Capture the cell that displays the provided text and extract its (x, y) central coordinate. 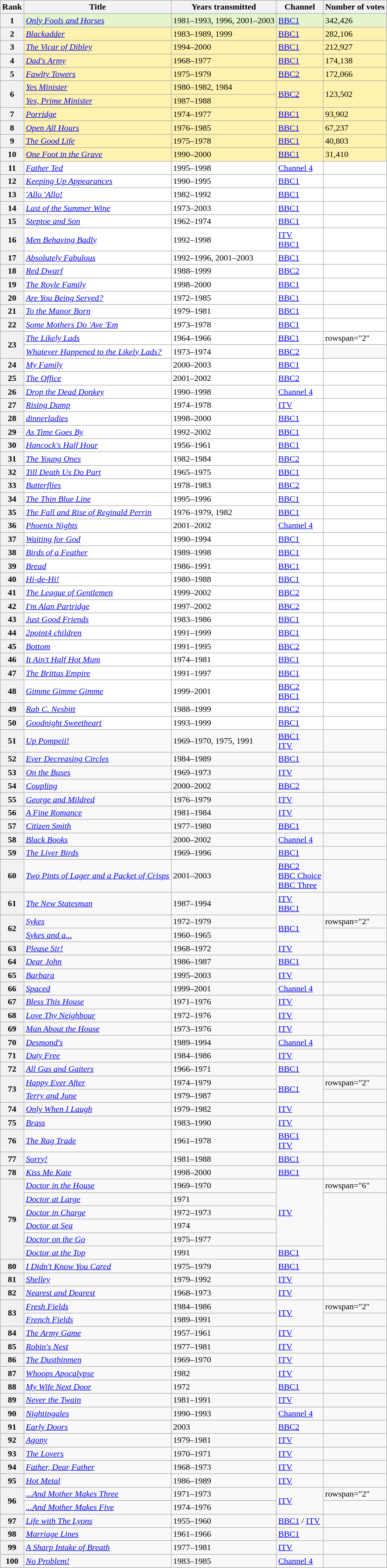
Coupling (98, 786)
1990–1994 (224, 539)
Please Sir! (98, 948)
Whoops Apocalypse (98, 1373)
Dad's Army (98, 61)
10 (12, 154)
1977–1980 (224, 826)
21 (12, 311)
1971–1976 (224, 1002)
1989–1998 (224, 552)
14 (12, 208)
1980–1988 (224, 579)
1986–1989 (224, 1480)
1974 (224, 1226)
A Sharp Intake of Breath (98, 1548)
1991–1997 (224, 673)
1986–1987 (224, 962)
1979–1987 (224, 1096)
2 (12, 34)
73 (12, 1089)
dinnerladies (98, 419)
54 (12, 786)
29 (12, 432)
1976–1985 (224, 127)
Gimme Gimme Gimme (98, 691)
1990–1993 (224, 1413)
1989–1994 (224, 1042)
Title (98, 7)
1972–1985 (224, 298)
3 (12, 47)
62 (12, 928)
43 (12, 620)
1975–1977 (224, 1239)
Only When I Laugh (98, 1109)
1995–2003 (224, 975)
The Royle Family (98, 284)
The Liver Birds (98, 853)
BBC1 / ITV (300, 1520)
The Good Life (98, 141)
1969–1970, 1975, 1991 (224, 741)
1969–1973 (224, 772)
The League of Gentlemen (98, 592)
Keeping Up Appearances (98, 181)
1983–1986 (224, 620)
1974–1977 (224, 114)
Bottom (98, 646)
Hot Metal (98, 1480)
rowspan="6" (355, 1186)
BBC2 BBC Choice BBC Three (300, 876)
15 (12, 221)
35 (12, 512)
38 (12, 552)
Yes Minister (98, 87)
1990–1995 (224, 181)
1993–1999 (224, 723)
1987–1988 (224, 101)
1990–1998 (224, 392)
Robin's Nest (98, 1347)
85 (12, 1347)
Phoenix Nights (98, 526)
47 (12, 673)
1999–2002 (224, 592)
59 (12, 853)
13 (12, 195)
One Foot in the Grave (98, 154)
Ever Decreasing Circles (98, 759)
1979–1992 (224, 1279)
1972 (224, 1387)
1992–1996, 2001–2003 (224, 258)
1973–1978 (224, 325)
Hancock's Half Hour (98, 445)
8 (12, 127)
1991–1995 (224, 646)
40 (12, 579)
1973–2003 (224, 208)
Doctor at Sea (98, 1226)
17 (12, 258)
25 (12, 378)
1970–1971 (224, 1454)
Fawlty Towers (98, 74)
1980–1982, 1984 (224, 87)
24 (12, 365)
The Thin Blue Line (98, 499)
I Didn't Know You Cared (98, 1266)
44 (12, 633)
1957–1961 (224, 1333)
56 (12, 813)
84 (12, 1333)
Rab C. Nesbitt (98, 709)
Just Good Friends (98, 620)
1995–1998 (224, 168)
123,502 (355, 94)
Fresh Fields (98, 1306)
Man About the House (98, 1029)
Sykes (98, 922)
ITVBBC1 (300, 903)
Years transmitted (224, 7)
41 (12, 592)
86 (12, 1360)
4 (12, 61)
82 (12, 1293)
Steptoe and Son (98, 221)
57 (12, 826)
Sykes and a... (98, 935)
83 (12, 1313)
Barbara (98, 975)
1983–1990 (224, 1123)
1974–1981 (224, 660)
282,106 (355, 34)
Citizen Smith (98, 826)
The Vicar of Dibley (98, 47)
87 (12, 1373)
Father Ted (98, 168)
Early Doors (98, 1427)
1987–1994 (224, 903)
Nightingales (98, 1413)
23 (12, 345)
Dear John (98, 962)
Bread (98, 566)
1969–1996 (224, 853)
69 (12, 1029)
Till Death Us Do Part (98, 472)
2point4 children (98, 633)
1961–1978 (224, 1141)
Red Dwarf (98, 271)
11 (12, 168)
Bless This House (98, 1002)
70 (12, 1042)
16 (12, 239)
27 (12, 405)
The Brittas Empire (98, 673)
55 (12, 799)
19 (12, 284)
30 (12, 445)
61 (12, 903)
1978–1983 (224, 485)
94 (12, 1467)
Marriage Lines (98, 1534)
The Young Ones (98, 459)
Absolutely Fabulous (98, 258)
Two Pints of Lager and a Packet of Crisps (98, 876)
Terry and June (98, 1096)
5 (12, 74)
67 (12, 1002)
52 (12, 759)
Doctor at Large (98, 1199)
All Gas and Gaiters (98, 1069)
1989–1991 (224, 1320)
33 (12, 485)
My Family (98, 365)
92 (12, 1440)
1972–1979 (224, 922)
1981–1991 (224, 1400)
Are You Being Served? (98, 298)
1955–1960 (224, 1520)
42 (12, 606)
Shelley (98, 1279)
174,138 (355, 61)
49 (12, 709)
1991–1999 (224, 633)
Father, Dear Father (98, 1467)
76 (12, 1141)
'Allo 'Allo! (98, 195)
1992–1998 (224, 239)
1975–1978 (224, 141)
1973–1974 (224, 351)
18 (12, 271)
Drop the Dead Donkey (98, 392)
Agony (98, 1440)
98 (12, 1534)
1956–1961 (224, 445)
Spaced (98, 989)
74 (12, 1109)
77 (12, 1159)
89 (12, 1400)
1960–1965 (224, 935)
1981–1984 (224, 813)
60 (12, 876)
2003 (224, 1427)
1986–1991 (224, 566)
My Wife Next Door (98, 1387)
Black Books (98, 840)
1972–1973 (224, 1212)
Yes, Prime Minister (98, 101)
Men Behaving Badly (98, 239)
1976–1979, 1982 (224, 512)
1974–1978 (224, 405)
1962–1974 (224, 221)
1974–1979 (224, 1083)
1994–2000 (224, 47)
6 (12, 94)
Sorry! (98, 1159)
1968–1972 (224, 948)
37 (12, 539)
Doctor on the Go (98, 1239)
BBC1 ITV (300, 1141)
50 (12, 723)
French Fields (98, 1320)
The Office (98, 378)
On the Buses (98, 772)
99 (12, 1548)
32 (12, 472)
1997–2002 (224, 606)
97 (12, 1520)
Hi-de-Hi! (98, 579)
Nearest and Dearest (98, 1293)
1966–1971 (224, 1069)
Rising Damp (98, 405)
45 (12, 646)
51 (12, 741)
Waiting for God (98, 539)
64 (12, 962)
96 (12, 1500)
31,410 (355, 154)
1981–1993, 1996, 2001–2003 (224, 20)
34 (12, 499)
The New Statesman (98, 903)
93,902 (355, 114)
1973–1976 (224, 1029)
67,237 (355, 127)
Only Fools and Horses (98, 20)
Birds of a Feather (98, 552)
1979–1982 (224, 1109)
31 (12, 459)
1995–1996 (224, 499)
1971 (224, 1199)
1972–1976 (224, 1015)
212,927 (355, 47)
...And Mother Makes Five (98, 1507)
172,066 (355, 74)
1991 (224, 1253)
1974–1976 (224, 1507)
39 (12, 566)
To the Manor Born (98, 311)
342,426 (355, 20)
1965–1975 (224, 472)
Kiss Me Kate (98, 1172)
20 (12, 298)
Doctor at the Top (98, 1253)
Channel (300, 7)
1983–1989, 1999 (224, 34)
1984–1989 (224, 759)
79 (12, 1219)
66 (12, 989)
1981–1988 (224, 1159)
...And Mother Makes Three (98, 1494)
BBC1ITV (300, 741)
2001–2003 (224, 876)
Brass (98, 1123)
The Likely Lads (98, 338)
1961–1966 (224, 1534)
1 (12, 20)
The Lovers (98, 1454)
90 (12, 1413)
1982–1992 (224, 195)
93 (12, 1454)
The Army Game (98, 1333)
48 (12, 691)
12 (12, 181)
80 (12, 1266)
68 (12, 1015)
Whatever Happened to the Likely Lads? (98, 351)
Never the Twain (98, 1400)
1964–1966 (224, 338)
No Problem! (98, 1561)
Butterflies (98, 485)
Doctor in Charge (98, 1212)
It Ain't Half Hot Mum (98, 660)
Love Thy Neighbour (98, 1015)
9 (12, 141)
100 (12, 1561)
22 (12, 325)
88 (12, 1387)
Desmond's (98, 1042)
Life with The Lyons (98, 1520)
65 (12, 975)
Last of the Summer Wine (98, 208)
ITV BBC1 (300, 239)
Duty Free (98, 1055)
The Rag Trade (98, 1141)
58 (12, 840)
46 (12, 660)
71 (12, 1055)
As Time Goes By (98, 432)
Up Pompeii! (98, 741)
Doctor in the House (98, 1186)
1982 (224, 1373)
28 (12, 419)
91 (12, 1427)
Open All Hours (98, 127)
1968–1977 (224, 61)
BBC2 BBC1 (300, 691)
75 (12, 1123)
81 (12, 1279)
53 (12, 772)
78 (12, 1172)
The Fall and Rise of Reginald Perrin (98, 512)
1982–1984 (224, 459)
Number of votes (355, 7)
Happy Ever After (98, 1083)
7 (12, 114)
1992–2002 (224, 432)
1990–2000 (224, 154)
26 (12, 392)
Blackadder (98, 34)
A Fine Romance (98, 813)
40,803 (355, 141)
63 (12, 948)
The Dustbinmen (98, 1360)
Rank (12, 7)
1971–1973 (224, 1494)
1976–1979 (224, 799)
George and Mildred (98, 799)
36 (12, 526)
I'm Alan Partridge (98, 606)
1983–1985 (224, 1561)
95 (12, 1480)
72 (12, 1069)
Some Mothers Do 'Ave 'Em (98, 325)
Porridge (98, 114)
2000–2003 (224, 365)
Goodnight Sweetheart (98, 723)
